For the text-containing cell, return its midpoint in [X, Y] coordinate format. 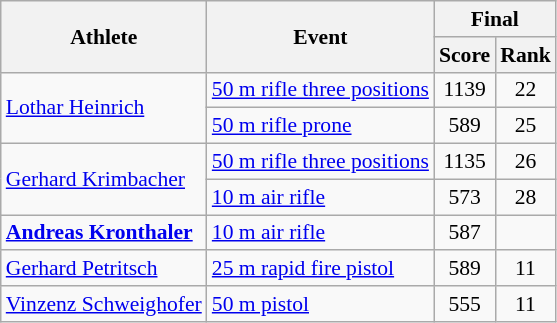
Andreas Kronthaler [104, 233]
28 [526, 197]
Score [464, 55]
1139 [464, 90]
587 [464, 233]
Final [495, 19]
25 [526, 126]
573 [464, 197]
Gerhard Petritsch [104, 269]
25 m rapid fire pistol [320, 269]
26 [526, 162]
Athlete [104, 36]
22 [526, 90]
Event [320, 36]
50 m rifle prone [320, 126]
Rank [526, 55]
Vinzenz Schweighofer [104, 304]
50 m pistol [320, 304]
555 [464, 304]
Lothar Heinrich [104, 108]
Gerhard Krimbacher [104, 180]
1135 [464, 162]
